Detect which cell encompasses the target text, then output its [X, Y] center coordinate. 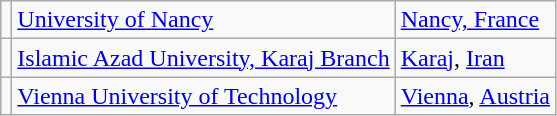
University of Nancy [204, 20]
Vienna, Austria [475, 96]
Karaj, Iran [475, 58]
Islamic Azad University, Karaj Branch [204, 58]
Vienna University of Technology [204, 96]
Nancy, France [475, 20]
